Provide the (X, Y) coordinate of the cell's center where the given text is located.  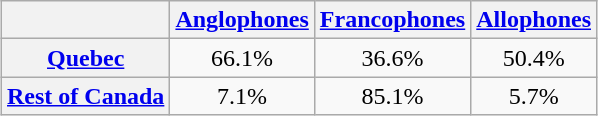
Francophones (392, 20)
50.4% (534, 58)
Anglophones (242, 20)
36.6% (392, 58)
85.1% (392, 96)
5.7% (534, 96)
66.1% (242, 58)
Allophones (534, 20)
Rest of Canada (85, 96)
Quebec (85, 58)
7.1% (242, 96)
